For the text-containing cell, return its midpoint in [x, y] coordinate format. 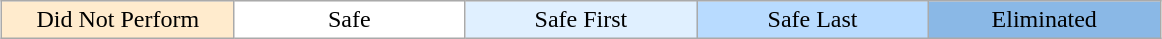
Safe [350, 20]
Safe First [581, 20]
Did Not Perform [118, 20]
Eliminated [1044, 20]
Safe Last [813, 20]
